Scan for the cell matching the given text and deliver its (X, Y) coordinate at center. 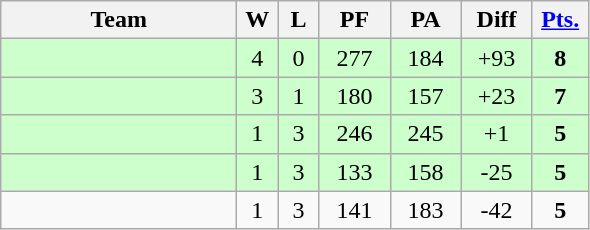
158 (426, 172)
Diff (496, 20)
-42 (496, 210)
180 (354, 96)
Pts. (560, 20)
133 (354, 172)
L (298, 20)
7 (560, 96)
141 (354, 210)
PF (354, 20)
246 (354, 134)
245 (426, 134)
183 (426, 210)
+93 (496, 58)
0 (298, 58)
157 (426, 96)
W (258, 20)
8 (560, 58)
PA (426, 20)
-25 (496, 172)
Team (119, 20)
+1 (496, 134)
4 (258, 58)
184 (426, 58)
+23 (496, 96)
277 (354, 58)
